Capture the cell that displays the provided text and extract its [x, y] central coordinate. 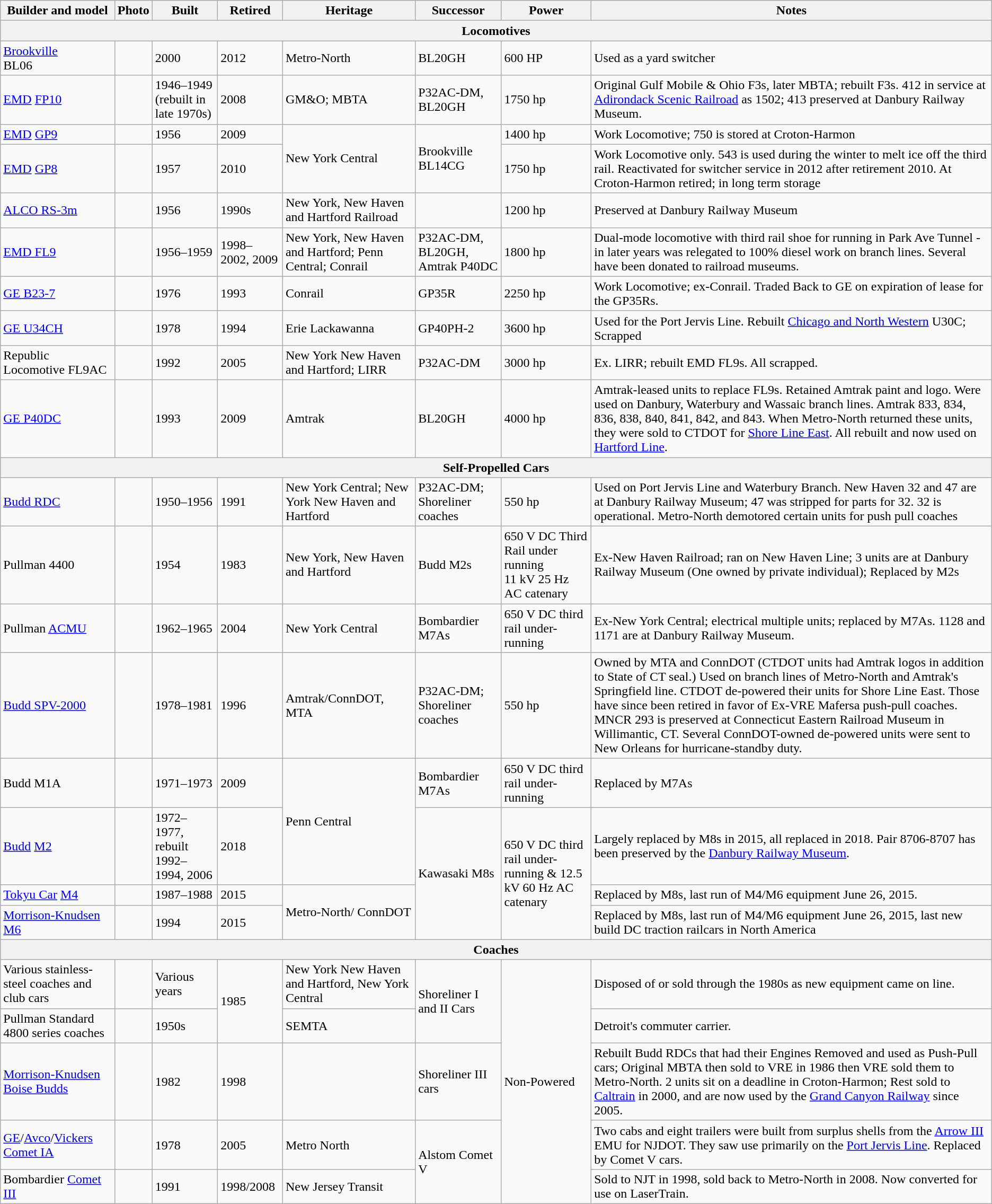
2004 [250, 628]
Locomotives [496, 31]
600 HP [546, 58]
New York New Haven and Hartford, New York Central [349, 984]
Pullman Standard 4800 series coaches [57, 1025]
Preserved at Danbury Railway Museum [792, 210]
1971–1973 [184, 783]
Ex-New Haven Railroad; ran on New Haven Line; 3 units are at Danbury Railway Museum (One owned by private individual); Replaced by M2s [792, 565]
Metro-North [349, 58]
New York, New Haven and Hartford Railroad [349, 210]
GP35R [458, 294]
3000 hp [546, 363]
New York, New Haven and Hartford [349, 565]
2250 hp [546, 294]
1954 [184, 565]
Self-Propelled Cars [496, 467]
Pullman ACMU [57, 628]
Work Locomotive; ex-Conrail. Traded Back to GE on expiration of lease for the GP35Rs. [792, 294]
1976 [184, 294]
GE P40DC [57, 418]
New Jersey Transit [349, 1187]
1950–1956 [184, 502]
Budd M1A [57, 783]
Budd RDC [57, 502]
1983 [250, 565]
1978–1981 [184, 706]
Heritage [349, 11]
Alstom Comet V [458, 1162]
GE B23-7 [57, 294]
1957 [184, 169]
2012 [250, 58]
Disposed of or sold through the 1980s as new equipment came on line. [792, 984]
2000 [184, 58]
P32AC-DM [458, 363]
4000 hp [546, 418]
650 V DC Third Rail under running11 kV 25 Hz AC catenary [546, 565]
1972–1977, rebuilt 1992–1994, 2006 [184, 846]
1982 [184, 1082]
Power [546, 11]
Brookville BL14CG [458, 159]
Bombardier Comet III [57, 1187]
ALCO RS-3m [57, 210]
Various stainless-steel coaches and club cars [57, 984]
Amtrak [349, 418]
Shoreliner III cars [458, 1082]
Republic Locomotive FL9AC [57, 363]
Successor [458, 11]
2008 [250, 100]
EMD GP9 [57, 134]
GP40PH-2 [458, 328]
Largely replaced by M8s in 2015, all replaced in 2018. Pair 8706-8707 has been preserved by the Danbury Railway Museum. [792, 846]
Notes [792, 11]
1996 [250, 706]
1950s [184, 1025]
2018 [250, 846]
Work Locomotive; 750 is stored at Croton-Harmon [792, 134]
1998 [250, 1082]
1990s [250, 210]
2010 [250, 169]
Detroit's commuter carrier. [792, 1025]
Sold to NJT in 1998, sold back to Metro-North in 2008. Now converted for use on LaserTrain. [792, 1187]
GE U34CH [57, 328]
EMD FP10 [57, 100]
Penn Central [349, 822]
Shoreliner I and II Cars [458, 1001]
Amtrak/ConnDOT, MTA [349, 706]
Replaced by M7As [792, 783]
EMD FL9 [57, 252]
EMD GP8 [57, 169]
Various years [184, 984]
Photo [134, 11]
1962–1965 [184, 628]
New York Central; New York New Haven and Hartford [349, 502]
Replaced by M8s, last run of M4/M6 equipment June 26, 2015, last new build DC traction railcars in North America [792, 922]
BrookvilleBL06 [57, 58]
1992 [184, 363]
New York New Haven and Hartford; LIRR [349, 363]
Erie Lackawanna [349, 328]
Used for the Port Jervis Line. Rebuilt Chicago and North Western U30C; Scrapped [792, 328]
Morrison-Knudsen M6 [57, 922]
Metro North [349, 1145]
Conrail [349, 294]
1400 hp [546, 134]
SEMTA [349, 1025]
Retired [250, 11]
Tokyu Car M4 [57, 895]
1985 [250, 1001]
Ex. LIRR; rebuilt EMD FL9s. All scrapped. [792, 363]
650 V DC third rail under-running & 12.5 kV 60 Hz AC catenary [546, 874]
Used as a yard switcher [792, 58]
New York, New Haven and Hartford; Penn Central; Conrail [349, 252]
P32AC-DM, BL20GH, Amtrak P40DC [458, 252]
Builder and model [57, 11]
Morrison-Knudsen Boise Budds [57, 1082]
1946–1949 (rebuilt in late 1970s) [184, 100]
1956–1959 [184, 252]
Coaches [496, 950]
1998/2008 [250, 1187]
Metro-North/ ConnDOT [349, 912]
GM&O; MBTA [349, 100]
3600 hp [546, 328]
Kawasaki M8s [458, 874]
1200 hp [546, 210]
Budd SPV-2000 [57, 706]
Built [184, 11]
Replaced by M8s, last run of M4/M6 equipment June 26, 2015. [792, 895]
Pullman 4400 [57, 565]
P32AC-DM, BL20GH [458, 100]
Budd M2s [458, 565]
Budd M2 [57, 846]
1800 hp [546, 252]
Non-Powered [546, 1082]
1987–1988 [184, 895]
Ex-New York Central; electrical multiple units; replaced by M7As. 1128 and 1171 are at Danbury Railway Museum. [792, 628]
1998–2002, 2009 [250, 252]
GE/Avco/Vickers Comet IA [57, 1145]
